Extract the [X, Y] coordinate from the center of the cell holding the provided text.  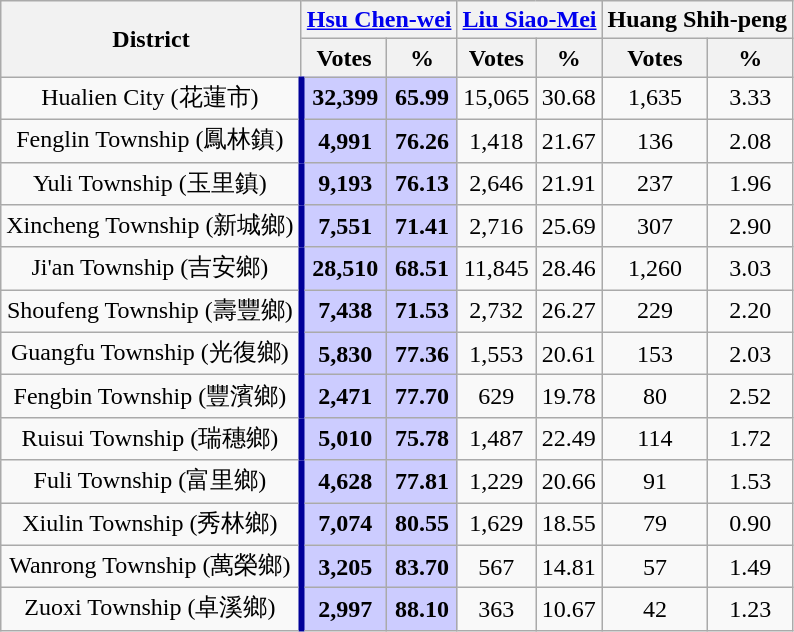
District [151, 39]
1.96 [750, 184]
25.69 [569, 226]
Hsu Chen-wei [379, 20]
Ji'an Township (吉安鄉) [151, 268]
2.08 [750, 140]
5,010 [344, 438]
57 [655, 566]
2,716 [496, 226]
Fenglin Township (鳳林鎮) [151, 140]
2,732 [496, 312]
2.20 [750, 312]
65.99 [422, 98]
5,830 [344, 354]
28,510 [344, 268]
Yuli Township (玉里鎮) [151, 184]
307 [655, 226]
Zuoxi Township (卓溪鄉) [151, 610]
1.72 [750, 438]
83.70 [422, 566]
Ruisui Township (瑞穗鄉) [151, 438]
1,260 [655, 268]
80 [655, 396]
229 [655, 312]
22.49 [569, 438]
76.26 [422, 140]
21.67 [569, 140]
15,065 [496, 98]
2,471 [344, 396]
4,991 [344, 140]
19.78 [569, 396]
1,553 [496, 354]
77.70 [422, 396]
1.49 [750, 566]
1,635 [655, 98]
Wanrong Township (萬榮鄉) [151, 566]
1,418 [496, 140]
91 [655, 482]
42 [655, 610]
76.13 [422, 184]
77.36 [422, 354]
153 [655, 354]
Xiulin Township (秀林鄉) [151, 524]
80.55 [422, 524]
4,628 [344, 482]
79 [655, 524]
77.81 [422, 482]
629 [496, 396]
14.81 [569, 566]
1,487 [496, 438]
1.53 [750, 482]
3,205 [344, 566]
567 [496, 566]
2.90 [750, 226]
136 [655, 140]
2,997 [344, 610]
7,438 [344, 312]
2.03 [750, 354]
1,629 [496, 524]
20.66 [569, 482]
Liu Siao-Mei [530, 20]
71.41 [422, 226]
Fuli Township (富里鄉) [151, 482]
1.23 [750, 610]
Fengbin Township (豐濱鄉) [151, 396]
71.53 [422, 312]
10.67 [569, 610]
363 [496, 610]
2.52 [750, 396]
9,193 [344, 184]
68.51 [422, 268]
Huang Shih-peng [697, 20]
3.03 [750, 268]
26.27 [569, 312]
21.91 [569, 184]
28.46 [569, 268]
32,399 [344, 98]
2,646 [496, 184]
7,074 [344, 524]
3.33 [750, 98]
75.78 [422, 438]
237 [655, 184]
1,229 [496, 482]
18.55 [569, 524]
7,551 [344, 226]
30.68 [569, 98]
0.90 [750, 524]
Hualien City (花蓮市) [151, 98]
88.10 [422, 610]
11,845 [496, 268]
20.61 [569, 354]
Shoufeng Township (壽豐鄉) [151, 312]
Guangfu Township (光復鄉) [151, 354]
114 [655, 438]
Xincheng Township (新城鄉) [151, 226]
